Output the [X, Y] coordinate of the center of the cell containing the given text.  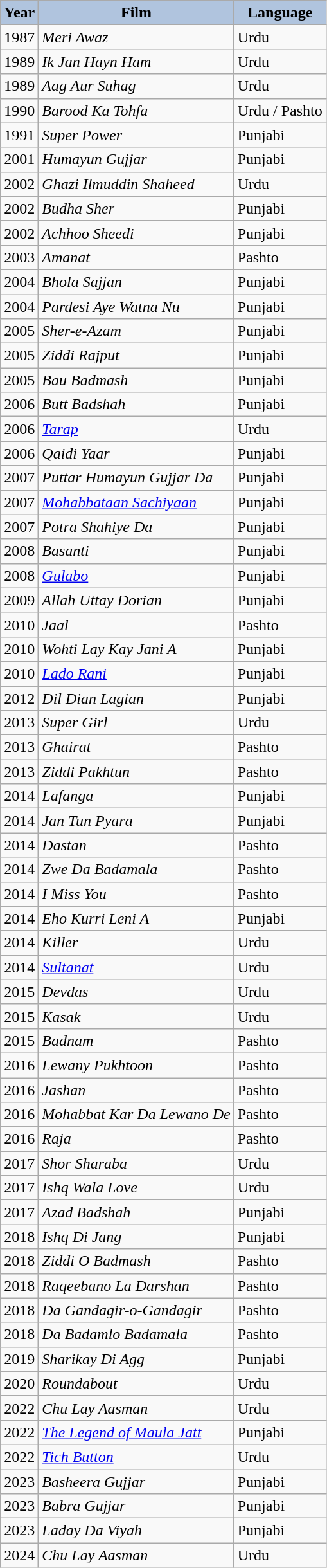
Lafanga [136, 796]
Sharikay Di Agg [136, 1359]
Basanti [136, 551]
Puttar Humayun Gujjar Da [136, 478]
Amanat [136, 257]
Lewany Pukhtoon [136, 1065]
Da Gandagir-o-Gandagir [136, 1310]
Jaal [136, 624]
Bau Badmash [136, 380]
Tarap [136, 429]
2020 [19, 1383]
Ishq Di Jang [136, 1237]
Year [19, 13]
Bhola Sajjan [136, 282]
2024 [19, 1555]
Mohabbataan Sachiyaan [136, 502]
Urdu / Pashto [280, 111]
Meri Awaz [136, 37]
Ziddi Pakhtun [136, 772]
Badnam [136, 1041]
2003 [19, 257]
Sher-e-Azam [136, 331]
Barood Ka Tohfa [136, 111]
Ghairat [136, 747]
Ishq Wala Love [136, 1188]
Devdas [136, 992]
Language [280, 13]
Roundabout [136, 1383]
Basheera Gujjar [136, 1481]
I Miss You [136, 894]
Da Badamlo Badamala [136, 1335]
Wohti Lay Kay Jani A [136, 649]
2012 [19, 698]
The Legend of Maula Jatt [136, 1432]
Raja [136, 1139]
1987 [19, 37]
Film [136, 13]
2019 [19, 1359]
Aag Aur Suhag [136, 86]
Achhoo Sheedi [136, 233]
Pardesi Aye Watna Nu [136, 307]
1991 [19, 135]
Laday Da Viyah [136, 1531]
Gulabo [136, 576]
Raqeebano La Darshan [136, 1286]
Kasak [136, 1016]
1990 [19, 111]
Potra Shahiye Da [136, 527]
Ziddi Rajput [136, 356]
Dil Dian Lagian [136, 698]
Lado Rani [136, 673]
Ik Jan Hayn Ham [136, 62]
Tich Button [136, 1457]
Budha Sher [136, 208]
Babra Gujjar [136, 1506]
Mohabbat Kar Da Lewano De [136, 1115]
Super Power [136, 135]
Humayun Gujjar [136, 160]
Super Girl [136, 723]
Butt Badshah [136, 405]
Zwe Da Badamala [136, 870]
Ghazi Ilmuddin Shaheed [136, 184]
2001 [19, 160]
Dastan [136, 845]
Eho Kurri Leni A [136, 918]
Jan Tun Pyara [136, 821]
Sultanat [136, 967]
Azad Badshah [136, 1212]
Qaidi Yaar [136, 453]
Killer [136, 943]
Ziddi O Badmash [136, 1261]
Jashan [136, 1090]
2009 [19, 600]
Shor Sharaba [136, 1163]
Allah Uttay Dorian [136, 600]
